From the cell containing the given text, extract its center point as (x, y) coordinate. 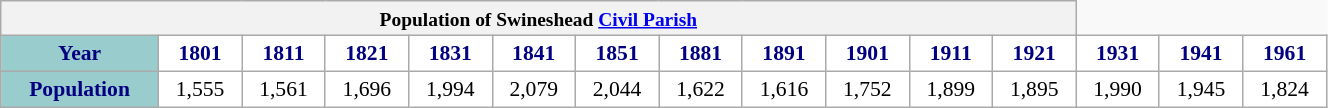
1891 (784, 54)
1,895 (1034, 90)
1911 (950, 54)
1931 (1118, 54)
1961 (1285, 54)
1,994 (450, 90)
1821 (366, 54)
1,752 (868, 90)
1801 (200, 54)
1811 (284, 54)
1,899 (950, 90)
1921 (1034, 54)
1,561 (284, 90)
Population of Swineshead Civil Parish (538, 18)
1,555 (200, 90)
Year (80, 54)
1881 (700, 54)
1831 (450, 54)
1901 (868, 54)
1,616 (784, 90)
1941 (1200, 54)
Population (80, 90)
1,990 (1118, 90)
1,696 (366, 90)
1841 (534, 54)
1,824 (1285, 90)
2,079 (534, 90)
1851 (616, 54)
1,622 (700, 90)
1,945 (1200, 90)
2,044 (616, 90)
